Identify which cell holds the provided text, then report its [X, Y] central coordinate. 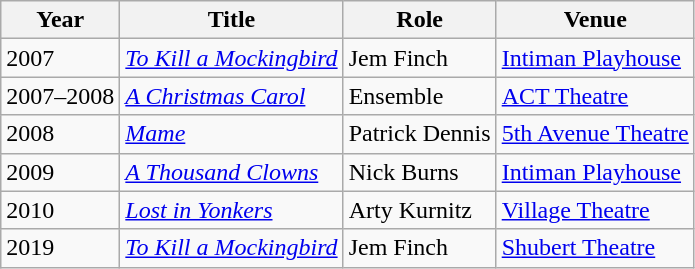
2010 [60, 210]
2019 [60, 248]
Mame [232, 134]
Role [420, 20]
Village Theatre [595, 210]
2008 [60, 134]
2007–2008 [60, 96]
5th Avenue Theatre [595, 134]
A Thousand Clowns [232, 172]
Lost in Yonkers [232, 210]
Venue [595, 20]
Shubert Theatre [595, 248]
A Christmas Carol [232, 96]
Arty Kurnitz [420, 210]
Title [232, 20]
Ensemble [420, 96]
Nick Burns [420, 172]
Patrick Dennis [420, 134]
Year [60, 20]
ACT Theatre [595, 96]
2007 [60, 58]
2009 [60, 172]
